Determine the (X, Y) coordinate at the center of the cell enclosing the given text.  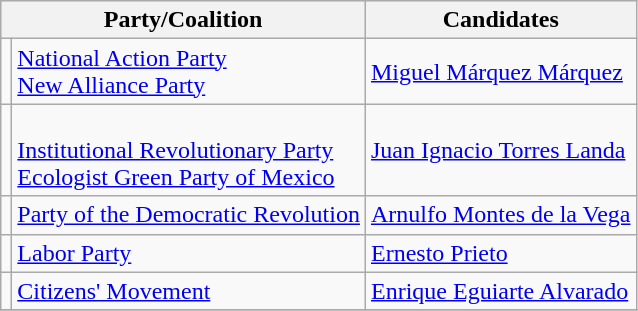
National Action PartyNew Alliance Party (189, 72)
Ernesto Prieto (500, 253)
Enrique Eguiarte Alvarado (500, 291)
Juan Ignacio Torres Landa (500, 150)
Party of the Democratic Revolution (189, 215)
Institutional Revolutionary PartyEcologist Green Party of Mexico (189, 150)
Citizens' Movement (189, 291)
Party/Coalition (184, 20)
Miguel Márquez Márquez (500, 72)
Labor Party (189, 253)
Arnulfo Montes de la Vega (500, 215)
Candidates (500, 20)
